For the text-containing cell, return its midpoint in (x, y) coordinate format. 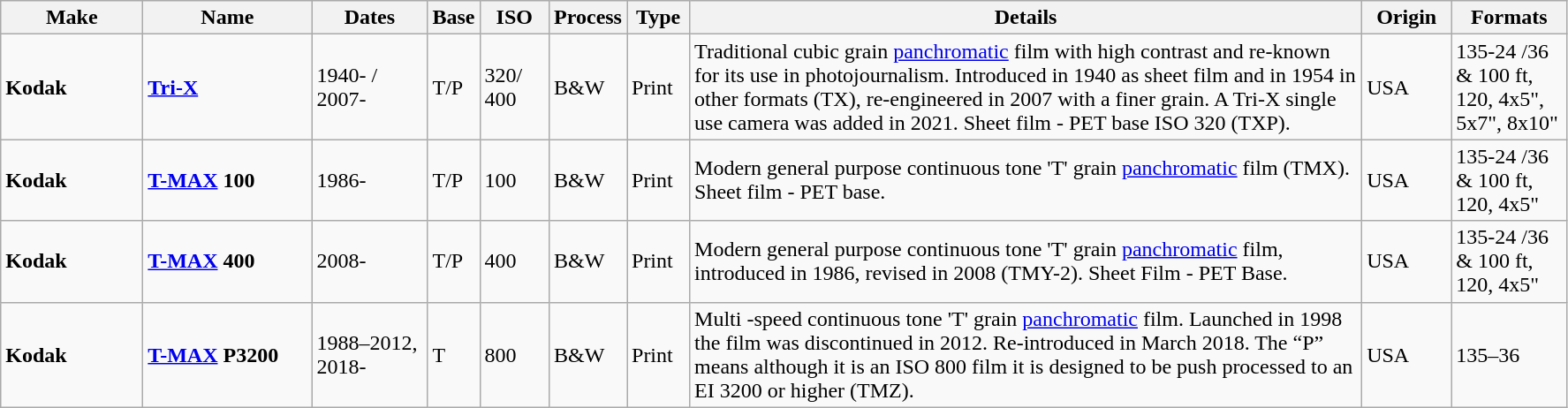
1988–2012, 2018- (369, 355)
T-MAX 100 (228, 180)
800 (514, 355)
135–36 (1509, 355)
135-24 /36 & 100 ft, 120, 4x5", 5x7", 8x10" (1509, 87)
1986- (369, 180)
Tri-X (228, 87)
400 (514, 261)
Formats (1509, 18)
Origin (1406, 18)
Type (659, 18)
Modern general purpose continuous tone 'T' grain panchromatic film, introduced in 1986, revised in 2008 (TMY-2). Sheet Film - PET Base. (1026, 261)
Details (1026, 18)
T (454, 355)
Modern general purpose continuous tone 'T' grain panchromatic film (TMX). Sheet film - PET base. (1026, 180)
Base (454, 18)
T-MAX 400 (228, 261)
Process (588, 18)
Make (72, 18)
ISO (514, 18)
100 (514, 180)
T-MAX P3200 (228, 355)
320/ 400 (514, 87)
Name (228, 18)
2008- (369, 261)
Dates (369, 18)
1940- / 2007- (369, 87)
